Return the (x, y) coordinate for the center point of the cell that contains the specified text.  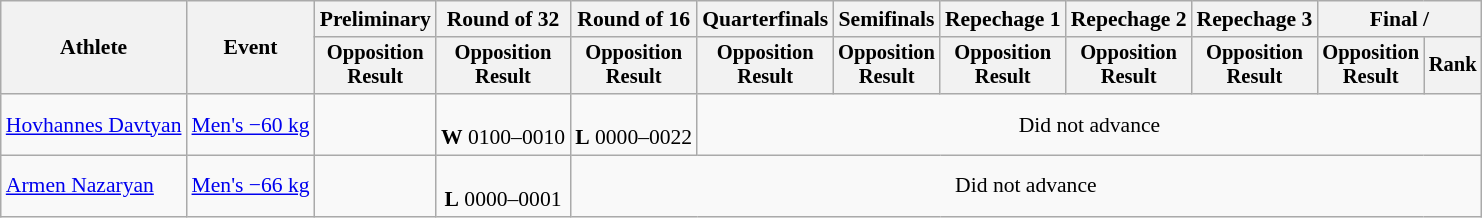
Men's −66 kg (251, 186)
Semifinals (886, 19)
Round of 32 (503, 19)
Hovhannes Davtyan (94, 124)
Event (251, 48)
W 0100–0010 (503, 124)
Athlete (94, 48)
Round of 16 (634, 19)
Preliminary (376, 19)
Repechage 3 (1255, 19)
Quarterfinals (765, 19)
L 0000–0022 (634, 124)
Repechage 1 (1003, 19)
L 0000–0001 (503, 186)
Men's −60 kg (251, 124)
Rank (1453, 66)
Repechage 2 (1129, 19)
Armen Nazaryan (94, 186)
Final / (1399, 19)
